Extract the [x, y] coordinate from the center of the cell holding the provided text.  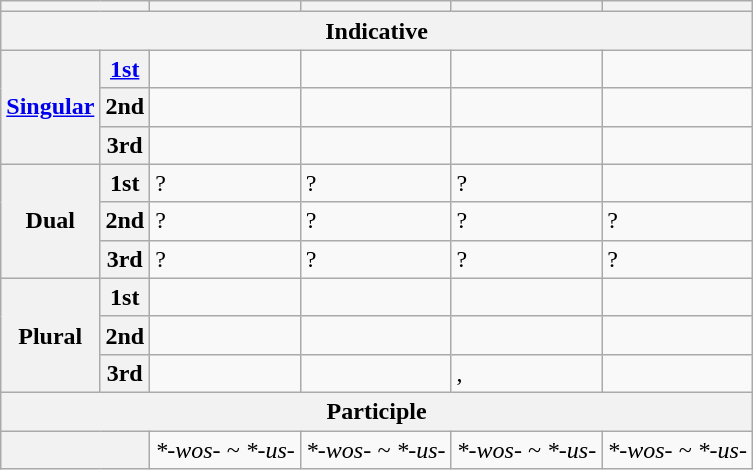
Plural [50, 335]
Dual [50, 221]
Participle [377, 411]
, [526, 373]
Singular [50, 107]
Indicative [377, 31]
